From the cell containing the given text, extract its center point as (x, y) coordinate. 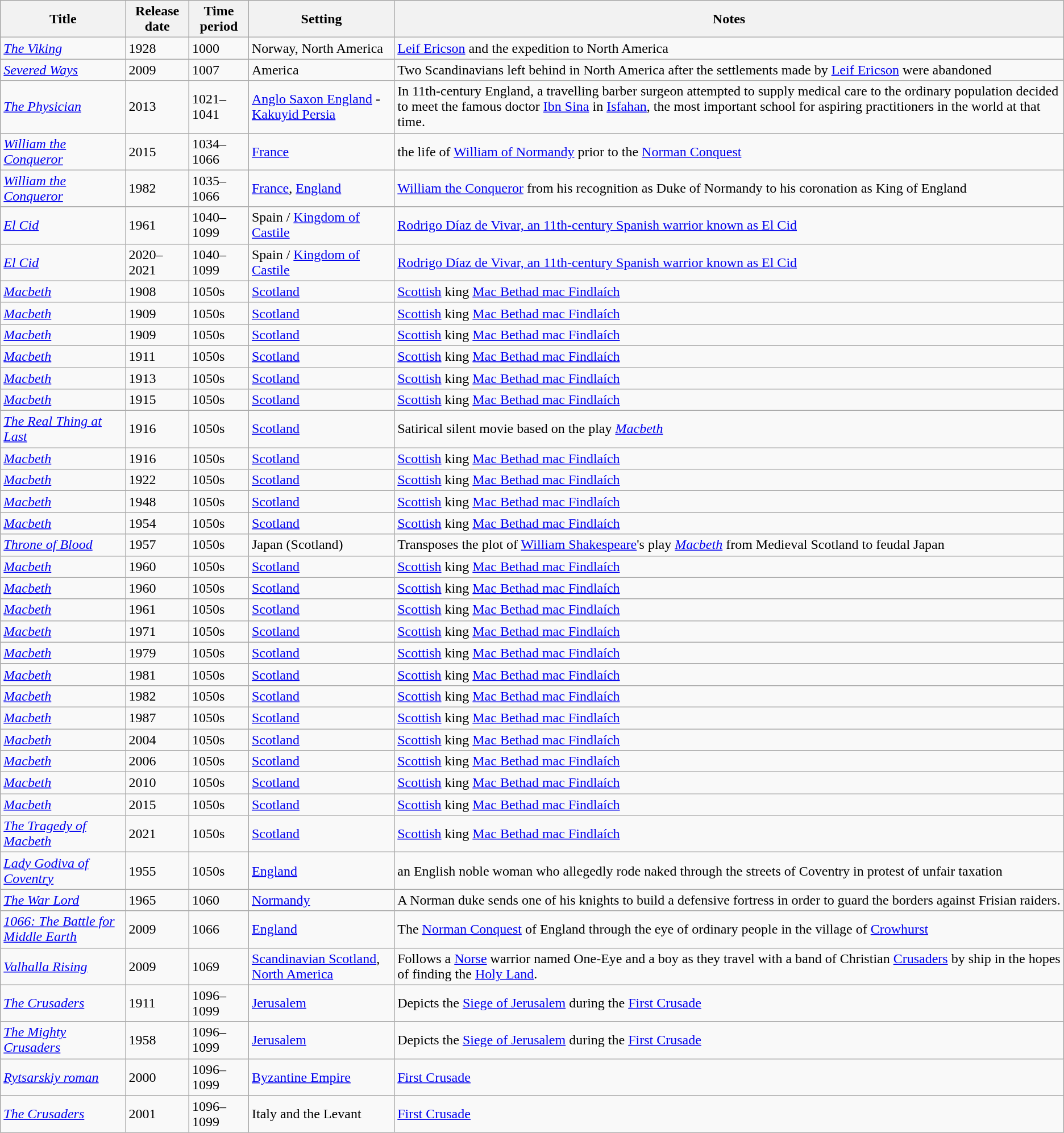
1955 (157, 870)
2004 (157, 739)
The Norman Conquest of England through the eye of ordinary people in the village of Crowhurst (729, 930)
Setting (321, 19)
Transposes the plot of William Shakespeare's play Macbeth from Medieval Scotland to feudal Japan (729, 545)
1066: The Battle for Middle Earth (63, 930)
1035–1066 (218, 189)
Lady Godiva of Coventry (63, 870)
1922 (157, 480)
A Norman duke sends one of his knights to build a defensive fortress in order to guard the borders against Frisian raiders. (729, 900)
The War Lord (63, 900)
1971 (157, 631)
1000 (218, 48)
Anglo Saxon England - Kakuyid Persia (321, 107)
Normandy (321, 900)
1021–1041 (218, 107)
Japan (Scotland) (321, 545)
Release date (157, 19)
an English noble woman who allegedly rode naked through the streets of Coventry in protest of unfair taxation (729, 870)
1066 (218, 930)
Severed Ways (63, 70)
2020–2021 (157, 263)
1979 (157, 653)
Throne of Blood (63, 545)
1034–1066 (218, 151)
France, England (321, 189)
1928 (157, 48)
Two Scandinavians left behind in North America after the settlements made by Leif Ericson were abandoned (729, 70)
1908 (157, 291)
1913 (157, 378)
Scandinavian Scotland, North America (321, 966)
The Real Thing at Last (63, 430)
1948 (157, 502)
France (321, 151)
Follows a Norse warrior named One-Eye and a boy as they travel with a band of Christian Crusaders by ship in the hopes of finding the Holy Land. (729, 966)
1981 (157, 674)
Title (63, 19)
Leif Ericson and the expedition to North America (729, 48)
America (321, 70)
Satirical silent movie based on the play Macbeth (729, 430)
2000 (157, 1077)
1069 (218, 966)
1958 (157, 1040)
1957 (157, 545)
The Physician (63, 107)
2001 (157, 1114)
2010 (157, 783)
1007 (218, 70)
1987 (157, 718)
Time period (218, 19)
Notes (729, 19)
Valhalla Rising (63, 966)
Italy and the Levant (321, 1114)
Rytsarskiy roman (63, 1077)
The Viking (63, 48)
1954 (157, 523)
2006 (157, 761)
1060 (218, 900)
2013 (157, 107)
2021 (157, 834)
1965 (157, 900)
Norway, North America (321, 48)
The Mighty Crusaders (63, 1040)
William the Conqueror from his recognition as Duke of Normandy to his coronation as King of England (729, 189)
Byzantine Empire (321, 1077)
The Tragedy of Macbeth (63, 834)
1915 (157, 400)
the life of William of Normandy prior to the Norman Conquest (729, 151)
